Detect which cell encompasses the target text, then output its (X, Y) center coordinate. 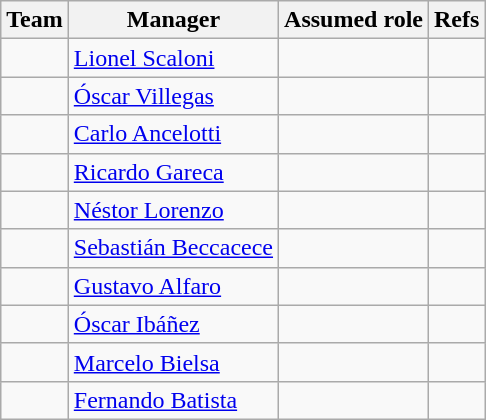
Carlo Ancelotti (173, 134)
Assumed role (354, 20)
Team (35, 20)
Néstor Lorenzo (173, 210)
Marcelo Bielsa (173, 362)
Lionel Scaloni (173, 58)
Refs (457, 20)
Óscar Villegas (173, 96)
Gustavo Alfaro (173, 286)
Manager (173, 20)
Sebastián Beccacece (173, 248)
Fernando Batista (173, 400)
Óscar Ibáñez (173, 324)
Ricardo Gareca (173, 172)
